Locate the cell with the specified text and output its [x, y] center coordinate. 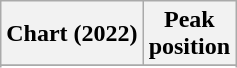
Chart (2022) [72, 34]
Peakposition [189, 34]
